Detect which cell encompasses the target text, then output its [X, Y] center coordinate. 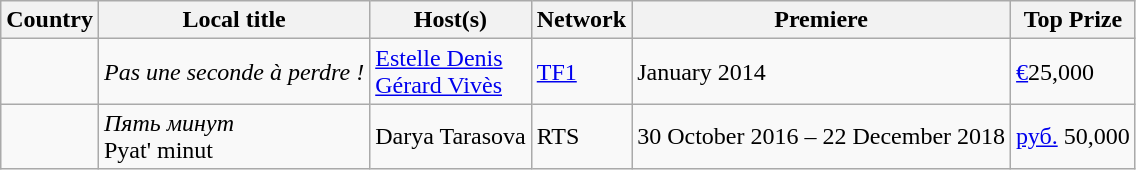
Premiere [822, 20]
30 October 2016 – 22 December 2018 [822, 136]
€25,000 [1074, 72]
Estelle DenisGérard Vivès [451, 72]
Top Prize [1074, 20]
TF1 [581, 72]
руб. 50,000 [1074, 136]
Пять минутPyat' minut [234, 136]
Network [581, 20]
RTS [581, 136]
Local title [234, 20]
Host(s) [451, 20]
Darya Tarasova [451, 136]
January 2014 [822, 72]
Country [50, 20]
Pas une seconde à perdre ! [234, 72]
